Identify which cell holds the provided text, then report its (X, Y) central coordinate. 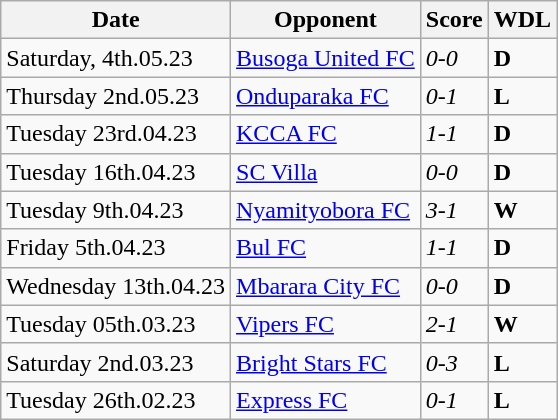
Express FC (326, 400)
Wednesday 13th.04.23 (116, 286)
Tuesday 05th.03.23 (116, 324)
Score (454, 20)
Onduparaka FC (326, 96)
Nyamityobora FC (326, 210)
Saturday 2nd.03.23 (116, 362)
Date (116, 20)
3‑1 (454, 210)
Vipers FC (326, 324)
0‑3 (454, 362)
Opponent (326, 20)
Bul FC (326, 248)
Tuesday 23rd.04.23 (116, 134)
KCCA FC (326, 134)
WDL (522, 20)
Tuesday 16th.04.23 (116, 172)
2‑1 (454, 324)
Tuesday 26th.02.23 (116, 400)
Tuesday 9th.04.23 (116, 210)
Friday 5th.04.23 (116, 248)
Bright Stars FC (326, 362)
SC Villa (326, 172)
Mbarara City FC (326, 286)
Thursday 2nd.05.23 (116, 96)
Busoga United FC (326, 58)
Saturday, 4th.05.23 (116, 58)
